For the text-containing cell, return its midpoint in (X, Y) coordinate format. 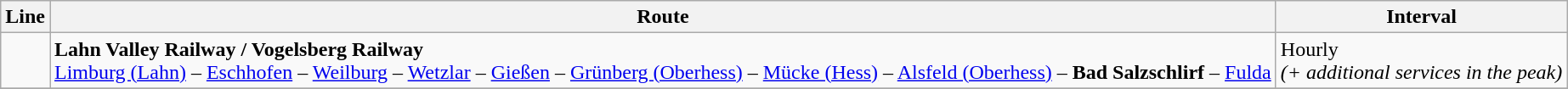
Route (663, 17)
Line (25, 17)
Interval (1421, 17)
Hourly (+ additional services in the peak) (1421, 61)
